Search for the cell housing the specified text and yield its (X, Y) center coordinate. 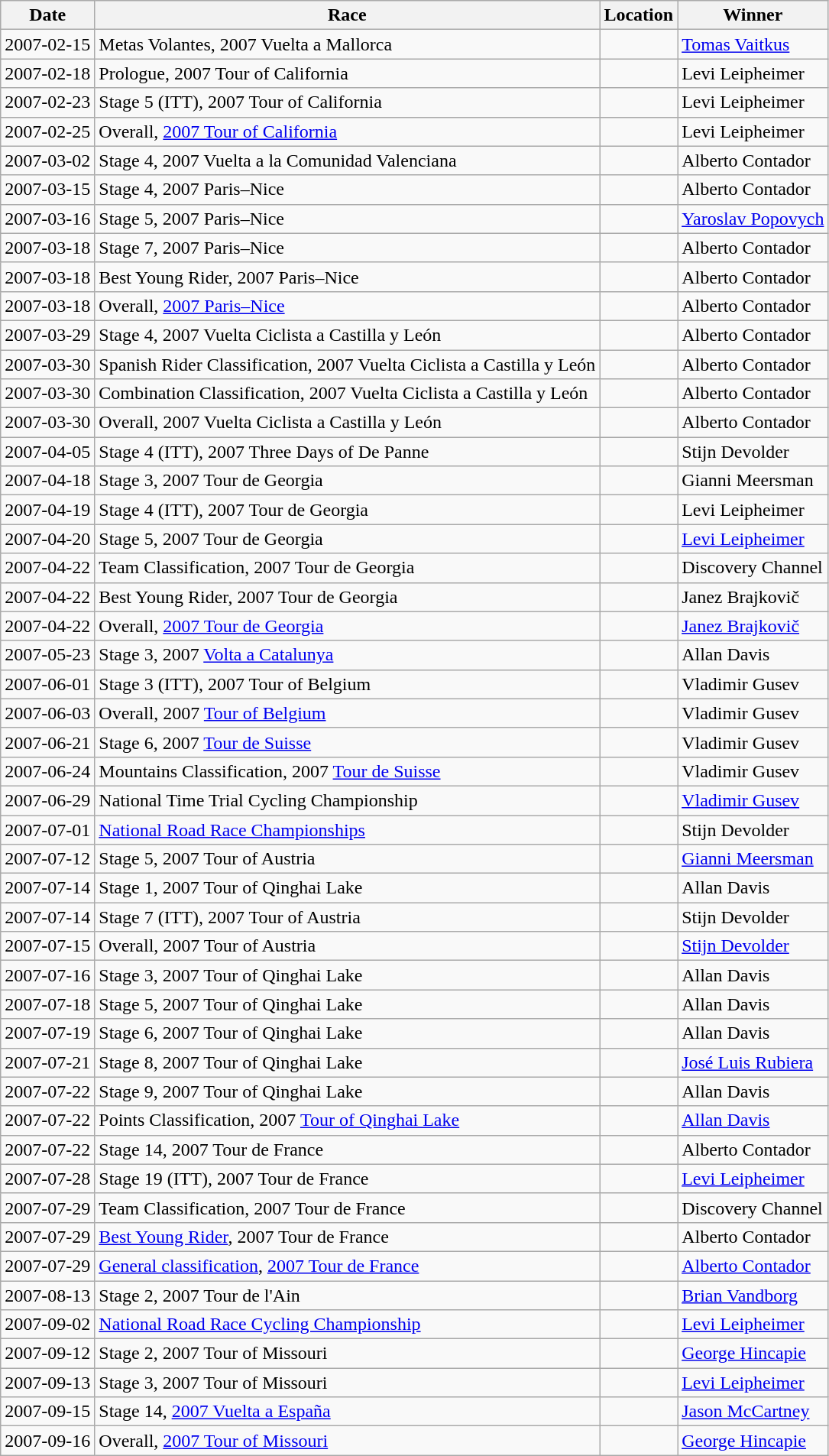
2007-04-18 (47, 481)
2007-07-01 (47, 829)
2007-09-12 (47, 1354)
Stage 5 (ITT), 2007 Tour of California (347, 102)
2007-02-15 (47, 44)
2007-04-19 (47, 510)
National Road Race Championships (347, 829)
2007-07-12 (47, 859)
Stage 5, 2007 Paris–Nice (347, 219)
2007-02-18 (47, 73)
Stage 6, 2007 Tour of Qinghai Lake (347, 1033)
2007-09-15 (47, 1412)
2007-09-16 (47, 1441)
2007-04-05 (47, 452)
2007-06-24 (47, 771)
Overall, 2007 Tour of Austria (347, 946)
2007-06-29 (47, 800)
2007-07-21 (47, 1062)
Stage 4 (ITT), 2007 Tour de Georgia (347, 510)
Jason McCartney (753, 1412)
2007-07-15 (47, 946)
Location (639, 15)
2007-08-13 (47, 1295)
Stage 7 (ITT), 2007 Tour of Austria (347, 917)
Stage 3, 2007 Tour of Qinghai Lake (347, 975)
Metas Volantes, 2007 Vuelta a Mallorca (347, 44)
2007-04-20 (47, 539)
Stage 4 (ITT), 2007 Three Days of De Panne (347, 452)
Stage 19 (ITT), 2007 Tour de France (347, 1179)
Date (47, 15)
Brian Vandborg (753, 1295)
Stage 2, 2007 Tour de l'Ain (347, 1295)
Mountains Classification, 2007 Tour de Suisse (347, 771)
2007-09-02 (47, 1325)
Best Young Rider, 2007 Tour de France (347, 1237)
Stage 14, 2007 Vuelta a España (347, 1412)
Points Classification, 2007 Tour of Qinghai Lake (347, 1120)
Stage 2, 2007 Tour of Missouri (347, 1354)
Overall, 2007 Tour de Georgia (347, 626)
Overall, 2007 Tour of California (347, 131)
2007-07-18 (47, 1004)
National Time Trial Cycling Championship (347, 800)
Prologue, 2007 Tour of California (347, 73)
2007-02-25 (47, 131)
Overall, 2007 Tour of Belgium (347, 713)
Race (347, 15)
2007-07-19 (47, 1033)
Stage 6, 2007 Tour de Suisse (347, 742)
2007-05-23 (47, 655)
Stage 5, 2007 Tour de Georgia (347, 539)
Stage 5, 2007 Tour of Austria (347, 859)
Best Young Rider, 2007 Paris–Nice (347, 277)
Team Classification, 2007 Tour de France (347, 1208)
Team Classification, 2007 Tour de Georgia (347, 568)
Overall, 2007 Paris–Nice (347, 306)
2007-03-15 (47, 190)
2007-09-13 (47, 1383)
Stage 3 (ITT), 2007 Tour of Belgium (347, 684)
Stage 3, 2007 Tour of Missouri (347, 1383)
Spanish Rider Classification, 2007 Vuelta Ciclista a Castilla y León (347, 365)
2007-06-03 (47, 713)
Stage 7, 2007 Paris–Nice (347, 248)
2007-03-29 (47, 335)
2007-07-16 (47, 975)
José Luis Rubiera (753, 1062)
Stage 4, 2007 Vuelta Ciclista a Castilla y León (347, 335)
Stage 3, 2007 Volta a Catalunya (347, 655)
2007-06-01 (47, 684)
Stage 3, 2007 Tour de Georgia (347, 481)
Stage 4, 2007 Vuelta a la Comunidad Valenciana (347, 161)
Stage 8, 2007 Tour of Qinghai Lake (347, 1062)
Tomas Vaitkus (753, 44)
Yaroslav Popovych (753, 219)
Combination Classification, 2007 Vuelta Ciclista a Castilla y León (347, 394)
Winner (753, 15)
Stage 5, 2007 Tour of Qinghai Lake (347, 1004)
Stage 14, 2007 Tour de France (347, 1150)
General classification, 2007 Tour de France (347, 1266)
Stage 9, 2007 Tour of Qinghai Lake (347, 1091)
National Road Race Cycling Championship (347, 1325)
Overall, 2007 Vuelta Ciclista a Castilla y León (347, 423)
2007-03-02 (47, 161)
Overall, 2007 Tour of Missouri (347, 1441)
2007-03-16 (47, 219)
2007-06-21 (47, 742)
2007-02-23 (47, 102)
Stage 1, 2007 Tour of Qinghai Lake (347, 888)
2007-07-28 (47, 1179)
Best Young Rider, 2007 Tour de Georgia (347, 597)
Stage 4, 2007 Paris–Nice (347, 190)
